Return (x, y) of the center of cell containing provided text 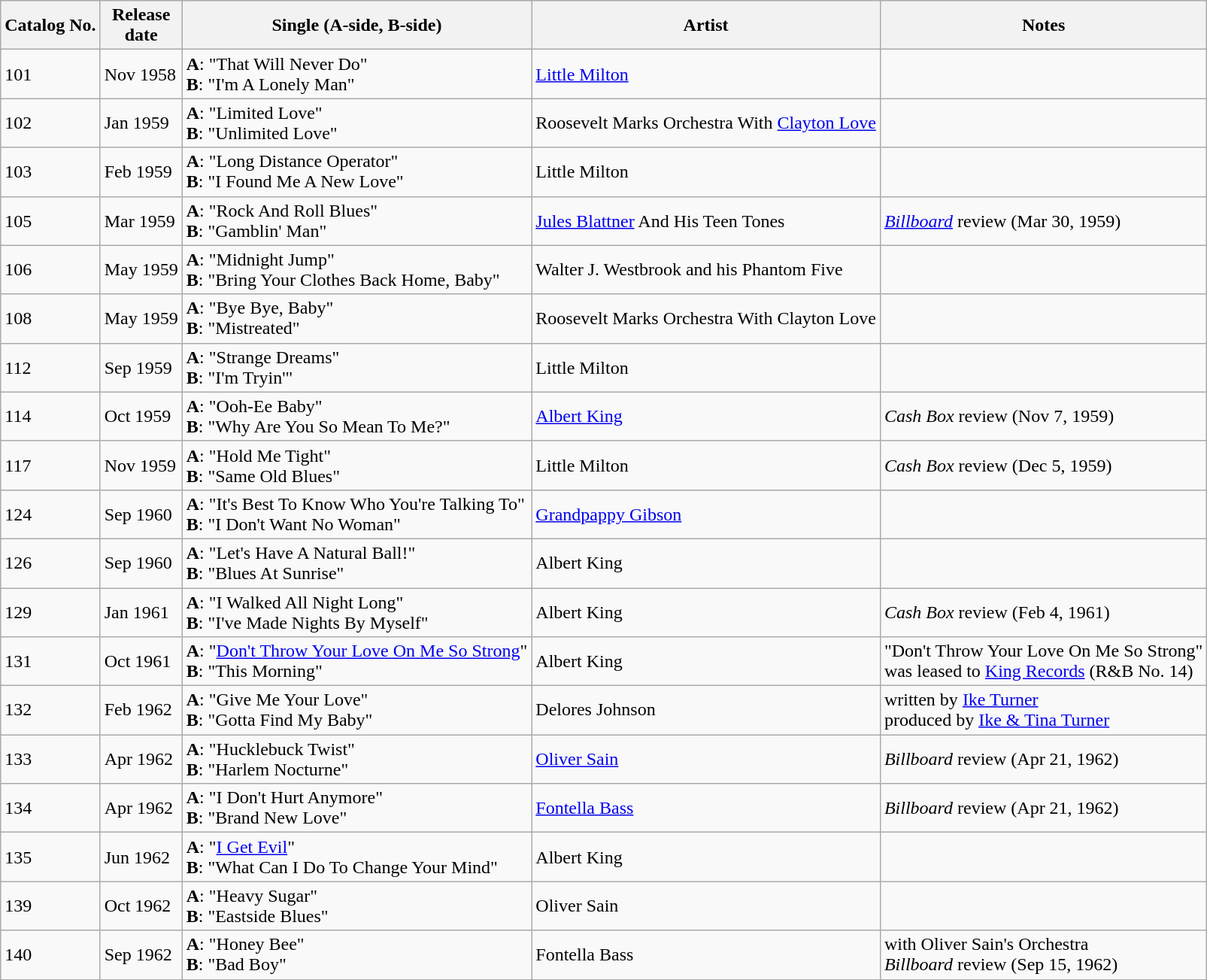
Jules Blattner And His Teen Tones (706, 221)
Feb 1962 (141, 710)
A: "Strange Dreams"B: "I'm Tryin'" (356, 367)
117 (50, 465)
Cash Box review (Feb 4, 1961) (1044, 612)
Catalog No. (50, 26)
Jan 1959 (141, 123)
Notes (1044, 26)
102 (50, 123)
A: "It's Best To Know Who You're Talking To"B: "I Don't Want No Woman" (356, 514)
103 (50, 171)
A: "Limited Love"B: "Unlimited Love" (356, 123)
106 (50, 269)
A: "Ooh-Ee Baby"B: "Why Are You So Mean To Me?" (356, 417)
A: "Long Distance Operator"B: "I Found Me A New Love" (356, 171)
Walter J. Westbrook and his Phantom Five (706, 269)
A: "I Don't Hurt Anymore"B: "Brand New Love" (356, 808)
126 (50, 563)
Cash Box review (Nov 7, 1959) (1044, 417)
131 (50, 662)
Sep 1962 (141, 955)
Jun 1962 (141, 857)
Billboard review (Mar 30, 1959) (1044, 221)
124 (50, 514)
139 (50, 906)
132 (50, 710)
101 (50, 74)
A: "Honey Bee"B: "Bad Boy" (356, 955)
with Oliver Sain's OrchestraBillboard review (Sep 15, 1962) (1044, 955)
A: "Hucklebuck Twist"B: "Harlem Nocturne" (356, 760)
Delores Johnson (706, 710)
Single (A-side, B-side) (356, 26)
A: "Let's Have A Natural Ball!"B: "Blues At Sunrise" (356, 563)
"Don't Throw Your Love On Me So Strong"was leased to King Records (R&B No. 14) (1044, 662)
Grandpappy Gibson (706, 514)
Nov 1958 (141, 74)
A: "Midnight Jump"B: "Bring Your Clothes Back Home, Baby" (356, 269)
Feb 1959 (141, 171)
129 (50, 612)
140 (50, 955)
Cash Box review (Dec 5, 1959) (1044, 465)
114 (50, 417)
134 (50, 808)
108 (50, 319)
A: "Hold Me Tight"B: "Same Old Blues" (356, 465)
A: "Don't Throw Your Love On Me So Strong"B: "This Morning" (356, 662)
Oct 1961 (141, 662)
written by Ike Turnerproduced by Ike & Tina Turner (1044, 710)
Releasedate (141, 26)
A: "Rock And Roll Blues"B: "Gamblin' Man" (356, 221)
A: "I Walked All Night Long"B: "I've Made Nights By Myself" (356, 612)
Sep 1959 (141, 367)
135 (50, 857)
Jan 1961 (141, 612)
A: "Bye Bye, Baby"B: "Mistreated" (356, 319)
133 (50, 760)
Oct 1962 (141, 906)
Nov 1959 (141, 465)
A: "I Get Evil"B: "What Can I Do To Change Your Mind" (356, 857)
112 (50, 367)
105 (50, 221)
A: "Heavy Sugar"B: "Eastside Blues" (356, 906)
Artist (706, 26)
A: "That Will Never Do"B: "I'm A Lonely Man" (356, 74)
A: "Give Me Your Love"B: "Gotta Find My Baby" (356, 710)
Oct 1959 (141, 417)
Mar 1959 (141, 221)
